Return the (x, y) coordinate for the center point of the cell that contains the specified text.  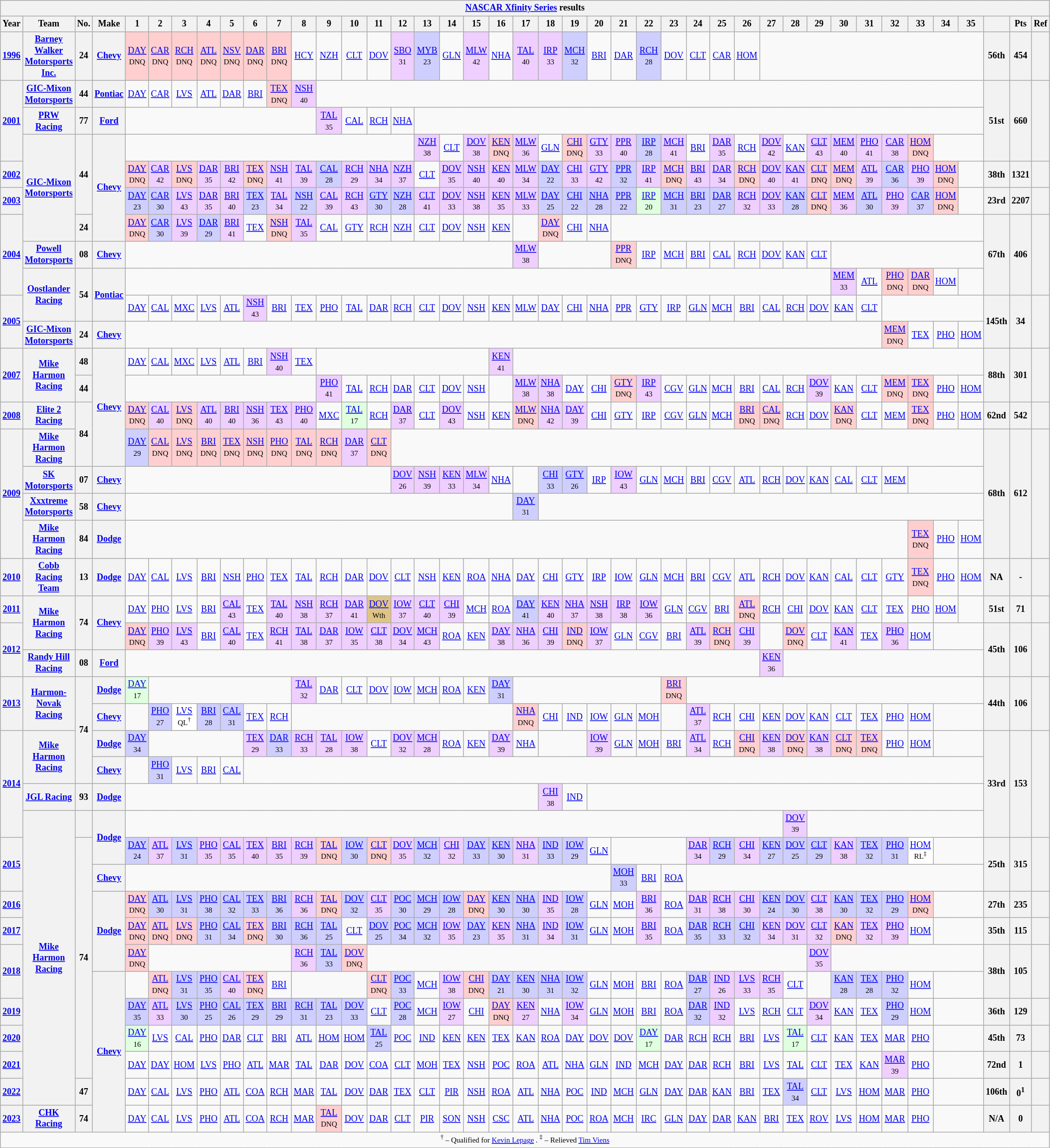
Powell Motorsports (49, 255)
RCH38 (722, 905)
N/A (997, 1119)
Harmon-Novak Racing (49, 703)
25th (997, 864)
RCH28 (648, 56)
26 (747, 24)
44th (997, 703)
CAL43 (231, 609)
Cobb Racing Team (49, 577)
2010 (12, 577)
IOW36 (648, 609)
IOW34 (575, 1011)
PHO27 (160, 717)
PPRDNQ (624, 255)
BRI42 (231, 175)
25 (722, 24)
DOV38 (476, 148)
660 (1021, 121)
73 (1021, 1038)
KEN36 (772, 663)
315 (1021, 864)
07 (84, 480)
PHO36 (895, 636)
2018 (12, 971)
DAY29 (137, 448)
CLT32 (819, 931)
† – Qualified for Kevin Lepage . ‡ – Relieved Tim Viens (525, 1140)
NHA42 (551, 415)
58 (84, 507)
20 (599, 24)
CARDNQ (160, 56)
CLT43 (819, 148)
IOW39 (599, 744)
RCH43 (354, 201)
18 (551, 24)
- (1021, 577)
ATL40 (209, 415)
5 (231, 24)
2023 (12, 1119)
RCH39 (304, 851)
01 (1021, 1092)
MCH28 (427, 744)
TEX43 (279, 415)
Barney Walker Motorsports Inc. (49, 56)
MEM40 (844, 148)
1996 (12, 56)
CAL39 (329, 201)
IOW30 (354, 851)
IRP20 (648, 201)
DOV40 (772, 175)
DAY41 (526, 609)
DAY33 (476, 851)
ATL33 (160, 1011)
2009 (12, 494)
MEM36 (844, 201)
35 (971, 24)
KEN41 (501, 362)
NHA37 (575, 609)
DAY24 (137, 851)
28 (795, 24)
CAR42 (160, 175)
454 (1021, 56)
DAR32 (698, 1011)
DOV26 (403, 480)
DAY21 (501, 985)
2019 (12, 1011)
NSVDNQ (231, 56)
14 (452, 24)
NSH41 (279, 175)
NZH28 (403, 201)
LVS39 (185, 228)
MLW (526, 308)
72nd (997, 1065)
LVS30 (185, 1011)
IOW27 (452, 1011)
IRP28 (648, 148)
CAL26 (231, 1011)
105 (1021, 971)
62nd (997, 415)
DAR41 (354, 609)
CHK Racing (49, 1119)
RCH32 (747, 201)
DAR29 (209, 228)
21 (624, 24)
RCH35 (772, 985)
NA (997, 577)
32 (895, 24)
0 (1021, 1119)
BRI43 (698, 175)
ATL34 (698, 744)
HCY (304, 56)
ROV (819, 1119)
Make (109, 24)
DOV31 (795, 931)
DAY25 (551, 201)
KAN30 (844, 905)
301 (1021, 375)
TAL39 (304, 175)
IRP38 (624, 609)
MAR39 (895, 1065)
2013 (12, 703)
IOW43 (624, 480)
Oostlander Racing (49, 294)
RCH31 (304, 1011)
MLW36 (526, 148)
BRI29 (279, 1011)
93 (84, 797)
Elite 2 Racing (49, 415)
NHA36 (526, 636)
2008 (12, 415)
TAL33 (329, 958)
54 (84, 294)
MCH41 (674, 148)
No. (84, 24)
33rd (997, 784)
GTYDNQ (624, 388)
NHA30 (526, 905)
235 (1021, 905)
IND32 (722, 1011)
CSC (501, 1119)
NSH36 (255, 415)
IND35 (551, 905)
NSH39 (427, 480)
1321 (1021, 175)
56th (997, 56)
GTY33 (599, 148)
DOV42 (772, 148)
MCHDNQ (674, 175)
129 (1021, 1011)
BRI30 (279, 931)
CAR36 (895, 175)
12 (403, 24)
DOV30 (795, 905)
NZH38 (427, 148)
DAR33 (279, 744)
IND26 (722, 985)
BRI41 (231, 228)
67th (997, 254)
2021 (12, 1065)
NHADNQ (526, 717)
POC34 (403, 931)
CLT41 (427, 201)
CHI30 (747, 905)
IRP33 (551, 56)
PRW Racing (49, 121)
RCH37 (329, 609)
30 (844, 24)
IOW32 (575, 985)
11 (379, 24)
MYB23 (427, 56)
47 (84, 1092)
10 (354, 24)
POC33 (403, 985)
CAL28 (329, 175)
2017 (12, 931)
MLWDNQ (526, 415)
8 (304, 24)
SK Motorsports (49, 480)
Year (12, 24)
CAR37 (921, 201)
DAY38 (501, 636)
27th (997, 905)
PPR22 (624, 201)
CAL35 (231, 851)
2004 (12, 254)
INDDNQ (575, 636)
CLT40 (427, 609)
2007 (12, 375)
BRI28 (209, 717)
DAY16 (137, 1038)
88th (997, 375)
DAY34 (137, 744)
Pts (1021, 24)
17 (526, 24)
GTY26 (575, 480)
2014 (12, 784)
TEX33 (255, 905)
29 (819, 24)
MEM33 (844, 281)
DAY22 (551, 175)
2012 (12, 649)
IND33 (551, 851)
NZH37 (403, 175)
27 (772, 24)
2 (160, 24)
SBO31 (403, 56)
MOH33 (624, 878)
IRP43 (648, 388)
2001 (12, 121)
PHO38 (209, 905)
Ref (1041, 24)
77 (84, 121)
NASCAR Xfinity Series results (525, 8)
IOW31 (575, 931)
KEN38 (772, 744)
DAR31 (698, 905)
DAY35 (137, 1011)
7 (279, 24)
JGL Racing (49, 797)
71 (1021, 609)
9 (329, 24)
NSH43 (255, 308)
LVS33 (747, 985)
GTY30 (379, 201)
2207 (1021, 201)
KENDNQ (501, 148)
CAL31 (231, 717)
KEN24 (772, 905)
BRI23 (698, 201)
2003 (12, 201)
IRC (648, 1119)
19 (575, 24)
22 (648, 24)
MLW42 (476, 56)
Xxxtreme Motorsports (49, 507)
NHA38 (551, 388)
PHO25 (209, 1011)
2005 (12, 321)
MCH29 (427, 905)
153 (1021, 784)
CHI34 (747, 851)
PHO32 (895, 985)
NHA28 (599, 201)
CHI38 (551, 797)
6 (255, 24)
CAL32 (231, 905)
CLT29 (819, 851)
115 (1021, 931)
2022 (12, 1092)
31 (869, 24)
2020 (12, 1038)
68th (997, 494)
LVSQL† (185, 717)
KEN34 (772, 931)
TEX28 (869, 985)
DOV43 (452, 415)
MLW33 (526, 201)
KEN33 (452, 480)
23rd (997, 201)
15 (476, 24)
TEX40 (255, 851)
33 (921, 24)
TAL38 (304, 636)
PPR (624, 308)
NSH22 (304, 201)
23 (674, 24)
612 (1021, 494)
3 (185, 24)
RCH41 (279, 636)
POC30 (403, 905)
406 (1021, 254)
MCH31 (674, 201)
IOW29 (575, 851)
POC28 (403, 1011)
TAL32 (304, 690)
2016 (12, 905)
CAL34 (231, 931)
Team (49, 24)
Randy Hill Racing (49, 663)
35th (997, 931)
PPR32 (624, 175)
2002 (12, 175)
HOMRL‡ (921, 851)
PHO40 (304, 415)
IND34 (551, 931)
CLT35 (379, 905)
4 (209, 24)
PPR40 (624, 148)
48 (84, 362)
GTY42 (599, 175)
TAL28 (329, 744)
NHA34 (379, 175)
145th (997, 321)
CHI22 (575, 201)
CAR38 (895, 148)
36th (997, 1011)
DOVWth (379, 609)
2011 (12, 609)
MCH43 (427, 636)
TEX23 (255, 201)
106th (997, 1092)
16 (501, 24)
2015 (12, 864)
SON (452, 1119)
TAL23 (329, 1011)
IRP41 (648, 175)
542 (1021, 415)
